Output the [X, Y] coordinate of the center of the cell containing the given text.  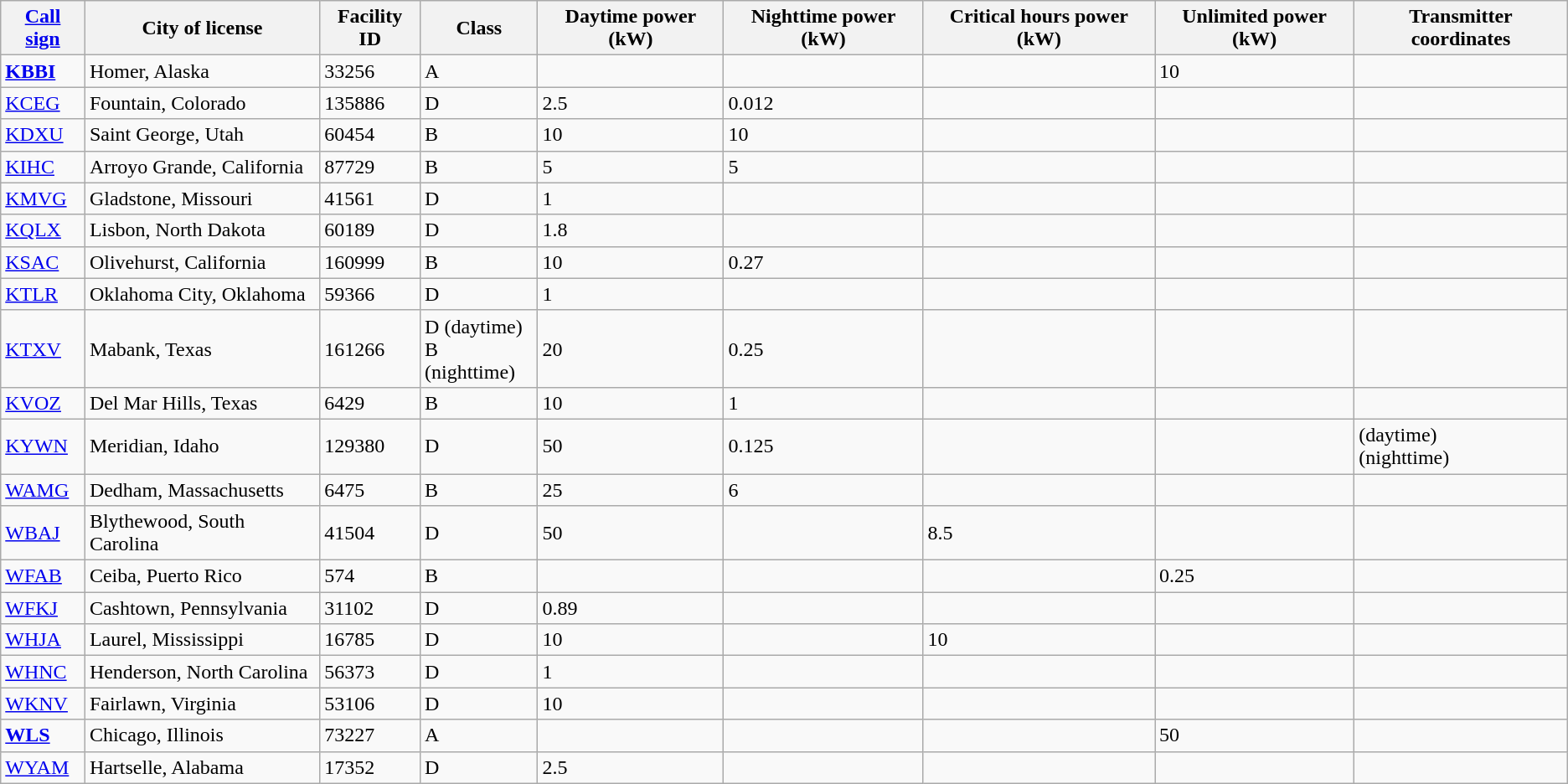
6429 [370, 403]
Unlimited power (kW) [1255, 28]
Gladstone, Missouri [202, 199]
0.89 [631, 608]
Facility ID [370, 28]
160999 [370, 262]
Daytime power (kW) [631, 28]
KBBI [44, 71]
WFAB [44, 576]
Oklahoma City, Oklahoma [202, 294]
KQLX [44, 230]
WAMG [44, 490]
WBAJ [44, 533]
KDXU [44, 135]
Cashtown, Pennsylvania [202, 608]
Dedham, Massachusetts [202, 490]
20 [631, 348]
Meridian, Idaho [202, 446]
KTLR [44, 294]
Fairlawn, Virginia [202, 704]
KSAC [44, 262]
129380 [370, 446]
574 [370, 576]
135886 [370, 103]
0.125 [823, 446]
WFKJ [44, 608]
D (daytime)B (nighttime) [479, 348]
Henderson, North Carolina [202, 672]
KCEG [44, 103]
0.012 [823, 103]
Saint George, Utah [202, 135]
(daytime) (nighttime) [1461, 446]
6475 [370, 490]
WLS [44, 735]
33256 [370, 71]
Class [479, 28]
WYAM [44, 767]
31102 [370, 608]
KIHC [44, 167]
60189 [370, 230]
Homer, Alaska [202, 71]
Call sign [44, 28]
56373 [370, 672]
Nighttime power (kW) [823, 28]
WHNC [44, 672]
Olivehurst, California [202, 262]
Mabank, Texas [202, 348]
16785 [370, 640]
Del Mar Hills, Texas [202, 403]
KTXV [44, 348]
41504 [370, 533]
41561 [370, 199]
53106 [370, 704]
8.5 [1039, 533]
Arroyo Grande, California [202, 167]
Blythewood, South Carolina [202, 533]
161266 [370, 348]
25 [631, 490]
KVOZ [44, 403]
Fountain, Colorado [202, 103]
WKNV [44, 704]
17352 [370, 767]
City of license [202, 28]
Hartselle, Alabama [202, 767]
Critical hours power (kW) [1039, 28]
KYWN [44, 446]
0.27 [823, 262]
KMVG [44, 199]
73227 [370, 735]
60454 [370, 135]
Laurel, Mississippi [202, 640]
Chicago, Illinois [202, 735]
1.8 [631, 230]
Transmitter coordinates [1461, 28]
Ceiba, Puerto Rico [202, 576]
WHJA [44, 640]
87729 [370, 167]
6 [823, 490]
Lisbon, North Dakota [202, 230]
59366 [370, 294]
